Return the (X, Y) coordinate for the center point of the cell that contains the specified text.  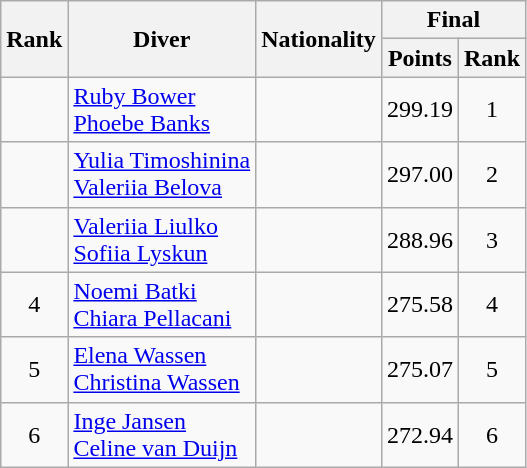
Diver (162, 39)
299.19 (420, 110)
275.58 (420, 304)
Inge Jansen Celine van Duijn (162, 434)
2 (492, 174)
Points (420, 58)
Elena Wassen Christina Wassen (162, 370)
Ruby Bower Phoebe Banks (162, 110)
272.94 (420, 434)
3 (492, 240)
Noemi Batki Chiara Pellacani (162, 304)
1 (492, 110)
Nationality (319, 39)
Final (453, 20)
Yulia Timoshinina Valeriia Belova (162, 174)
Valeriia Liulko Sofiia Lyskun (162, 240)
288.96 (420, 240)
297.00 (420, 174)
275.07 (420, 370)
